Output the (X, Y) coordinate of the center of the cell containing the given text.  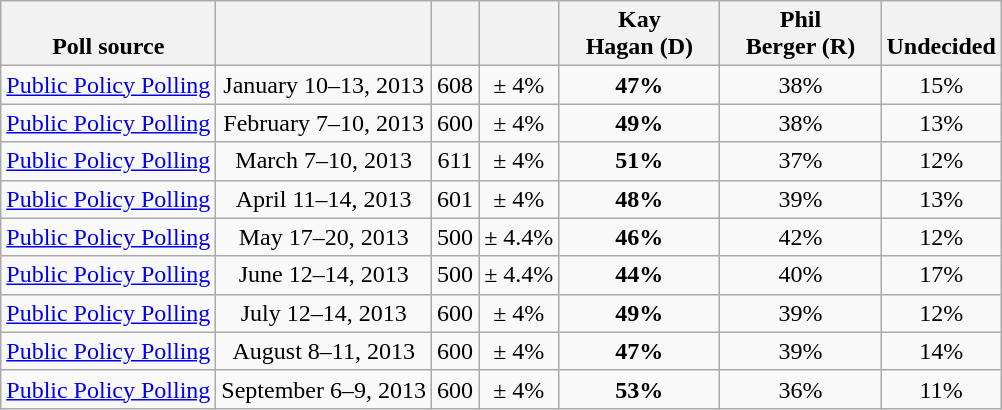
42% (800, 237)
36% (800, 389)
Undecided (941, 34)
February 7–10, 2013 (324, 123)
April 11–14, 2013 (324, 199)
Poll source (108, 34)
January 10–13, 2013 (324, 85)
40% (800, 275)
608 (456, 85)
July 12–14, 2013 (324, 313)
11% (941, 389)
June 12–14, 2013 (324, 275)
37% (800, 161)
51% (640, 161)
August 8–11, 2013 (324, 351)
PhilBerger (R) (800, 34)
601 (456, 199)
17% (941, 275)
March 7–10, 2013 (324, 161)
KayHagan (D) (640, 34)
611 (456, 161)
September 6–9, 2013 (324, 389)
14% (941, 351)
44% (640, 275)
48% (640, 199)
46% (640, 237)
15% (941, 85)
53% (640, 389)
May 17–20, 2013 (324, 237)
